Return the (x, y) coordinate for the center point of the cell that contains the specified text.  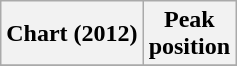
Chart (2012) (72, 34)
Peakposition (189, 34)
